Detect which cell encompasses the target text, then output its (X, Y) center coordinate. 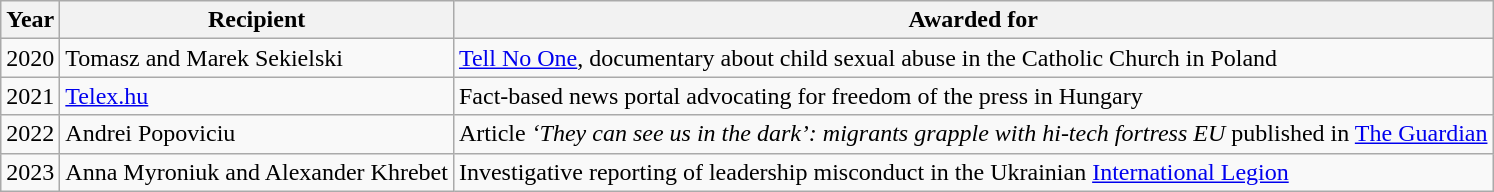
Investigative reporting of leadership misconduct in the Ukrainian International Legion (973, 172)
2021 (30, 96)
Awarded for (973, 20)
Tell No One, documentary about child sexual abuse in the Catholic Church in Poland (973, 58)
2020 (30, 58)
Telex.hu (257, 96)
2022 (30, 134)
Recipient (257, 20)
Anna Myroniuk and Alexander Khrebet (257, 172)
Article ‘They can see us in the dark’: migrants grapple with hi-tech fortress EU published in The Guardian (973, 134)
Andrei Popoviciu (257, 134)
Fact-based news portal advocating for freedom of the press in Hungary (973, 96)
Tomasz and Marek Sekielski (257, 58)
2023 (30, 172)
Year (30, 20)
